For the text-containing cell, return its midpoint in [X, Y] coordinate format. 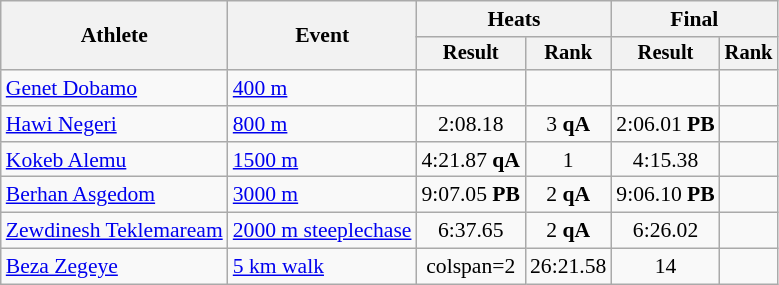
2000 m steeplechase [322, 231]
4:15.38 [665, 160]
colspan=2 [471, 267]
Heats [514, 19]
6:26.02 [665, 231]
3 qA [568, 124]
Zewdinesh Teklemaream [114, 231]
Genet Dobamo [114, 88]
14 [665, 267]
Hawi Negeri [114, 124]
2:08.18 [471, 124]
800 m [322, 124]
Athlete [114, 36]
Beza Zegeye [114, 267]
26:21.58 [568, 267]
Kokeb Alemu [114, 160]
3000 m [322, 195]
Final [694, 19]
5 km walk [322, 267]
4:21.87 qA [471, 160]
Event [322, 36]
1 [568, 160]
9:06.10 PB [665, 195]
1500 m [322, 160]
2:06.01 PB [665, 124]
6:37.65 [471, 231]
Berhan Asgedom [114, 195]
400 m [322, 88]
9:07.05 PB [471, 195]
